Find where the given text appears and provide that cell's center as [x, y] coordinate. 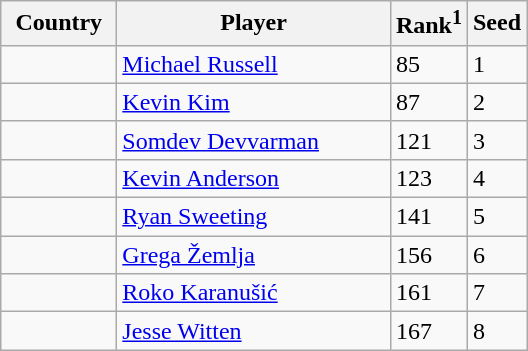
6 [496, 255]
Somdev Devvarman [254, 140]
Seed [496, 24]
161 [428, 293]
2 [496, 102]
Kevin Kim [254, 102]
4 [496, 178]
167 [428, 331]
Michael Russell [254, 64]
85 [428, 64]
Grega Žemlja [254, 255]
Jesse Witten [254, 331]
7 [496, 293]
141 [428, 217]
1 [496, 64]
Player [254, 24]
Roko Karanušić [254, 293]
Country [59, 24]
Kevin Anderson [254, 178]
8 [496, 331]
121 [428, 140]
3 [496, 140]
Ryan Sweeting [254, 217]
123 [428, 178]
156 [428, 255]
5 [496, 217]
Rank1 [428, 24]
87 [428, 102]
